Locate the cell with the specified text and output its [X, Y] center coordinate. 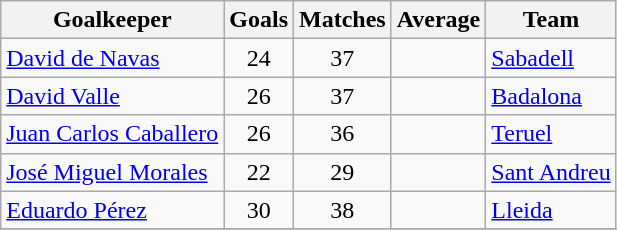
Badalona [551, 96]
Teruel [551, 134]
Eduardo Pérez [112, 210]
22 [259, 172]
29 [343, 172]
38 [343, 210]
Sant Andreu [551, 172]
30 [259, 210]
Lleida [551, 210]
24 [259, 58]
Goals [259, 20]
Matches [343, 20]
Sabadell [551, 58]
Goalkeeper [112, 20]
David de Navas [112, 58]
36 [343, 134]
José Miguel Morales [112, 172]
Average [438, 20]
David Valle [112, 96]
Team [551, 20]
Juan Carlos Caballero [112, 134]
